Extract the [X, Y] coordinate from the center of the cell holding the provided text.  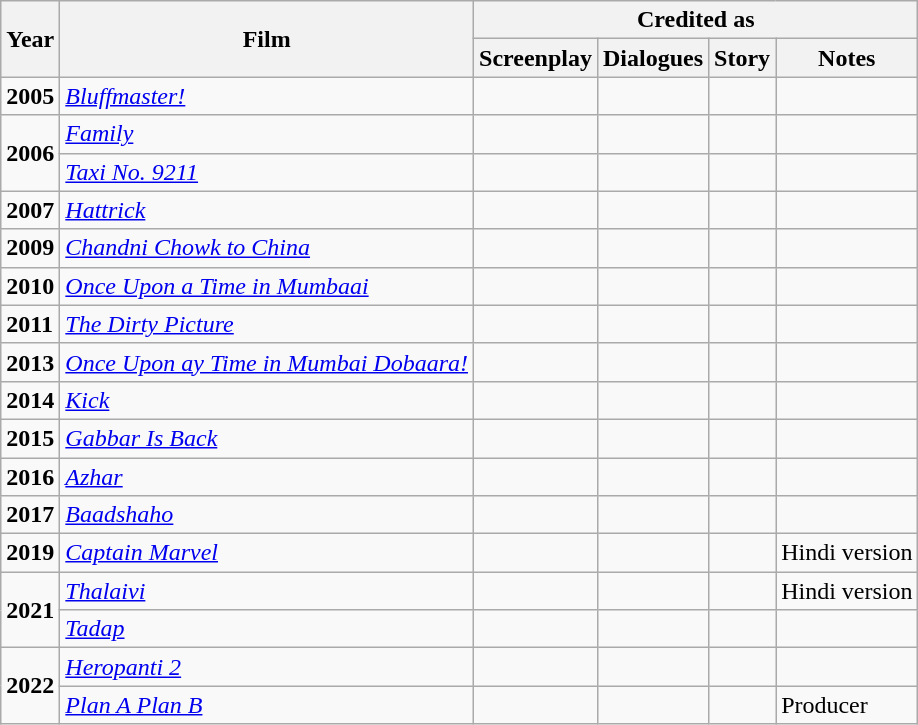
Azhar [267, 477]
2005 [30, 96]
2011 [30, 324]
2016 [30, 477]
Family [267, 134]
2017 [30, 515]
Captain Marvel [267, 553]
2019 [30, 553]
Kick [267, 400]
Baadshaho [267, 515]
2015 [30, 438]
2022 [30, 686]
Once Upon a Time in Mumbaai [267, 286]
Gabbar Is Back [267, 438]
Plan A Plan B [267, 705]
2010 [30, 286]
2021 [30, 610]
Taxi No. 9211 [267, 172]
Notes [847, 58]
2009 [30, 248]
Once Upon ay Time in Mumbai Dobaara! [267, 362]
Tadap [267, 629]
Year [30, 39]
Producer [847, 705]
2014 [30, 400]
Film [267, 39]
Story [742, 58]
Thalaivi [267, 591]
Heropanti 2 [267, 667]
Hattrick [267, 210]
Chandni Chowk to China [267, 248]
2007 [30, 210]
Credited as [696, 20]
Bluffmaster! [267, 96]
Dialogues [652, 58]
2013 [30, 362]
The Dirty Picture [267, 324]
2006 [30, 153]
Screenplay [536, 58]
